Detect which cell encompasses the target text, then output its [x, y] center coordinate. 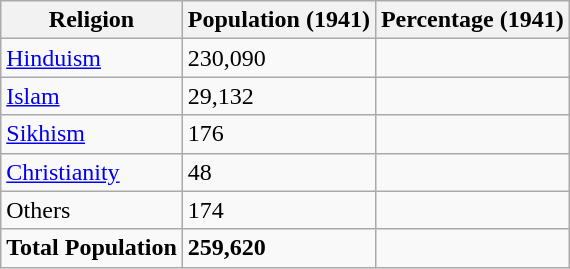
Percentage (1941) [472, 20]
174 [278, 210]
29,132 [278, 96]
Hinduism [92, 58]
48 [278, 172]
Total Population [92, 248]
Islam [92, 96]
Population (1941) [278, 20]
Christianity [92, 172]
Religion [92, 20]
Others [92, 210]
176 [278, 134]
230,090 [278, 58]
259,620 [278, 248]
Sikhism [92, 134]
